Provide the (x, y) coordinate of the cell's center where the given text is located.  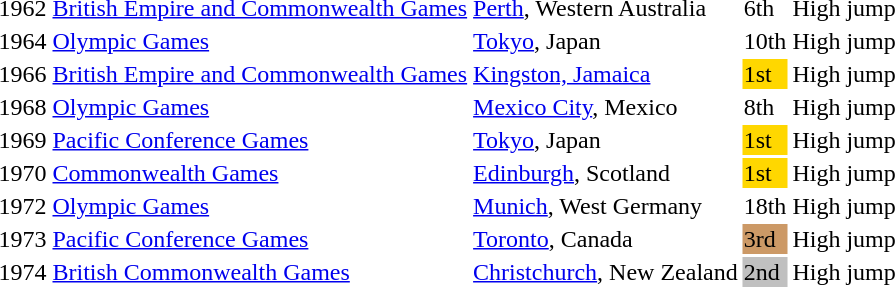
British Commonwealth Games (260, 272)
18th (765, 206)
Christchurch, New Zealand (606, 272)
Munich, West Germany (606, 206)
8th (765, 107)
Toronto, Canada (606, 239)
British Empire and Commonwealth Games (260, 74)
Kingston, Jamaica (606, 74)
Commonwealth Games (260, 173)
3rd (765, 239)
Edinburgh, Scotland (606, 173)
2nd (765, 272)
Mexico City, Mexico (606, 107)
10th (765, 41)
